Return (X, Y) of the center of cell containing provided text 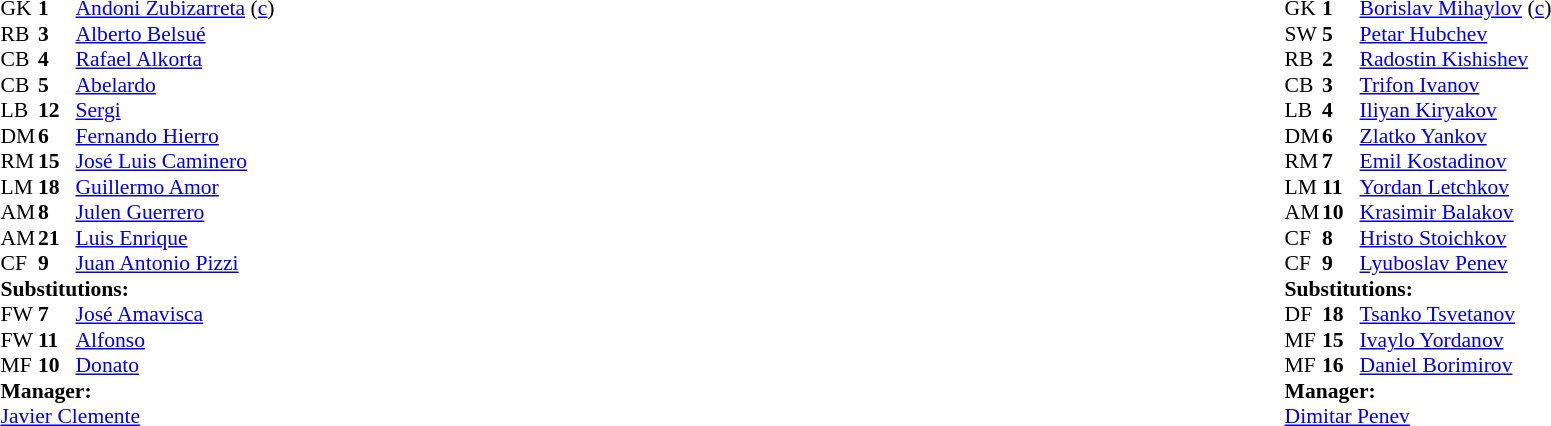
Manager: (137, 391)
Julen Guerrero (176, 213)
2 (1341, 59)
Rafael Alkorta (176, 59)
Alfonso (176, 340)
12 (57, 111)
SW (1304, 34)
Luis Enrique (176, 238)
Fernando Hierro (176, 136)
16 (1341, 365)
Substitutions: (137, 289)
Abelardo (176, 85)
José Luis Caminero (176, 161)
Sergi (176, 111)
José Amavisca (176, 315)
DF (1304, 315)
21 (57, 238)
Donato (176, 365)
Guillermo Amor (176, 187)
Alberto Belsué (176, 34)
Juan Antonio Pizzi (176, 263)
